Search for the cell housing the specified text and yield its (x, y) center coordinate. 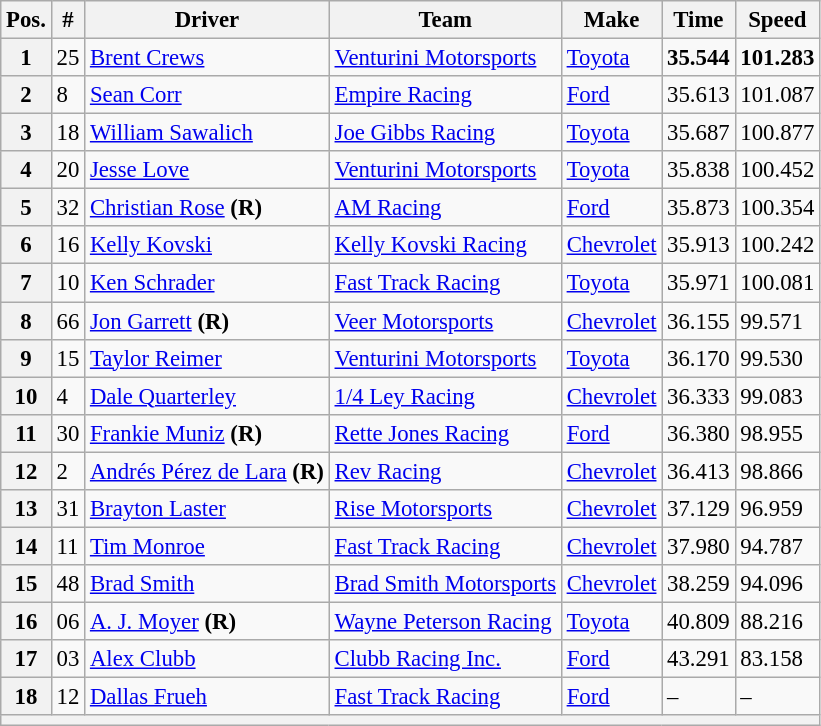
Joe Gibbs Racing (445, 133)
Empire Racing (445, 95)
35.971 (698, 283)
13 (26, 509)
38.259 (698, 584)
20 (68, 170)
Andrés Pérez de Lara (R) (208, 471)
Brent Crews (208, 58)
Make (611, 20)
101.087 (778, 95)
Dallas Frueh (208, 697)
1 (26, 58)
35.913 (698, 245)
98.866 (778, 471)
94.096 (778, 584)
03 (68, 659)
Driver (208, 20)
37.980 (698, 546)
36.170 (698, 358)
A. J. Moyer (R) (208, 621)
Rise Motorsports (445, 509)
9 (26, 358)
99.083 (778, 396)
31 (68, 509)
Jesse Love (208, 170)
40.809 (698, 621)
66 (68, 321)
AM Racing (445, 208)
99.571 (778, 321)
Brad Smith Motorsports (445, 584)
25 (68, 58)
Kelly Kovski (208, 245)
3 (26, 133)
Time (698, 20)
36.333 (698, 396)
100.354 (778, 208)
Rev Racing (445, 471)
36.155 (698, 321)
96.959 (778, 509)
35.544 (698, 58)
98.955 (778, 433)
37.129 (698, 509)
83.158 (778, 659)
William Sawalich (208, 133)
101.283 (778, 58)
35.838 (698, 170)
Speed (778, 20)
Clubb Racing Inc. (445, 659)
17 (26, 659)
14 (26, 546)
5 (26, 208)
7 (26, 283)
Alex Clubb (208, 659)
30 (68, 433)
43.291 (698, 659)
Kelly Kovski Racing (445, 245)
100.452 (778, 170)
Wayne Peterson Racing (445, 621)
35.873 (698, 208)
100.877 (778, 133)
# (68, 20)
Veer Motorsports (445, 321)
Pos. (26, 20)
Christian Rose (R) (208, 208)
88.216 (778, 621)
Sean Corr (208, 95)
Dale Quarterley (208, 396)
36.380 (698, 433)
94.787 (778, 546)
Brayton Laster (208, 509)
100.081 (778, 283)
32 (68, 208)
35.687 (698, 133)
Ken Schrader (208, 283)
Frankie Muniz (R) (208, 433)
Jon Garrett (R) (208, 321)
100.242 (778, 245)
Brad Smith (208, 584)
Team (445, 20)
6 (26, 245)
35.613 (698, 95)
06 (68, 621)
Rette Jones Racing (445, 433)
Taylor Reimer (208, 358)
99.530 (778, 358)
48 (68, 584)
1/4 Ley Racing (445, 396)
Tim Monroe (208, 546)
36.413 (698, 471)
